Find where the given text appears and provide that cell's center as [x, y] coordinate. 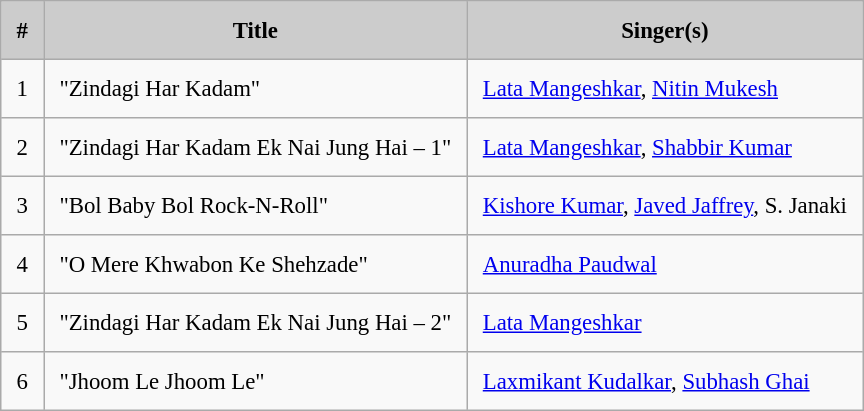
Lata Mangeshkar, Nitin Mukesh [665, 88]
"Zindagi Har Kadam Ek Nai Jung Hai – 1" [256, 147]
Lata Mangeshkar, Shabbir Kumar [665, 147]
Kishore Kumar, Javed Jaffrey, S. Janaki [665, 205]
"Zindagi Har Kadam" [256, 88]
4 [22, 264]
Title [256, 30]
3 [22, 205]
5 [22, 322]
1 [22, 88]
# [22, 30]
Singer(s) [665, 30]
"Zindagi Har Kadam Ek Nai Jung Hai – 2" [256, 322]
"Jhoom Le Jhoom Le" [256, 381]
"Bol Baby Bol Rock-N-Roll" [256, 205]
6 [22, 381]
2 [22, 147]
Laxmikant Kudalkar, Subhash Ghai [665, 381]
Anuradha Paudwal [665, 264]
Lata Mangeshkar [665, 322]
"O Mere Khwabon Ke Shehzade" [256, 264]
